Pinpoint the cell where the given text exists, returning its [x, y] midpoint coordinate. 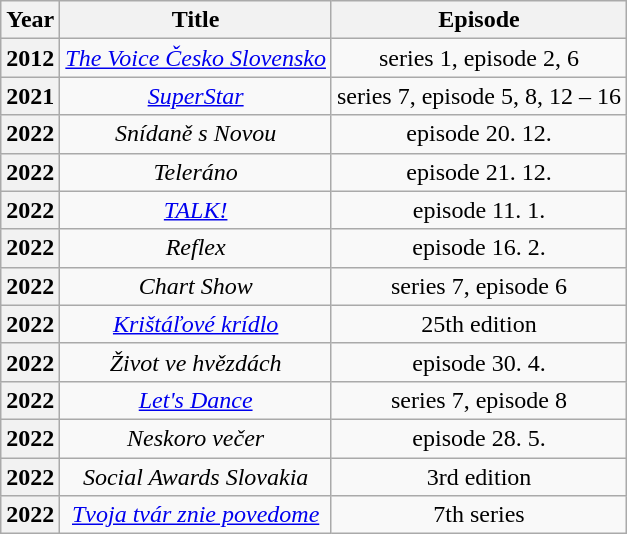
Title [196, 20]
TALK! [196, 210]
Year [30, 20]
Krištáľové krídlo [196, 324]
Social Awards Slovakia [196, 477]
Chart Show [196, 286]
series 7, episode 8 [478, 400]
Let's Dance [196, 400]
Teleráno [196, 172]
3rd edition [478, 477]
episode 28. 5. [478, 438]
2021 [30, 96]
episode 16. 2. [478, 248]
Reflex [196, 248]
Tvoja tvár znie povedome [196, 515]
episode 20. 12. [478, 134]
episode 21. 12. [478, 172]
series 1, episode 2, 6 [478, 58]
Snídaně s Novou [196, 134]
Episode [478, 20]
The Voice Česko Slovensko [196, 58]
7th series [478, 515]
SuperStar [196, 96]
2012 [30, 58]
series 7, episode 5, 8, 12 – 16 [478, 96]
Život ve hvězdách [196, 362]
25th edition [478, 324]
episode 11. 1. [478, 210]
series 7, episode 6 [478, 286]
Neskoro večer [196, 438]
episode 30. 4. [478, 362]
